Return the [x, y] coordinate for the center point of the cell that contains the specified text.  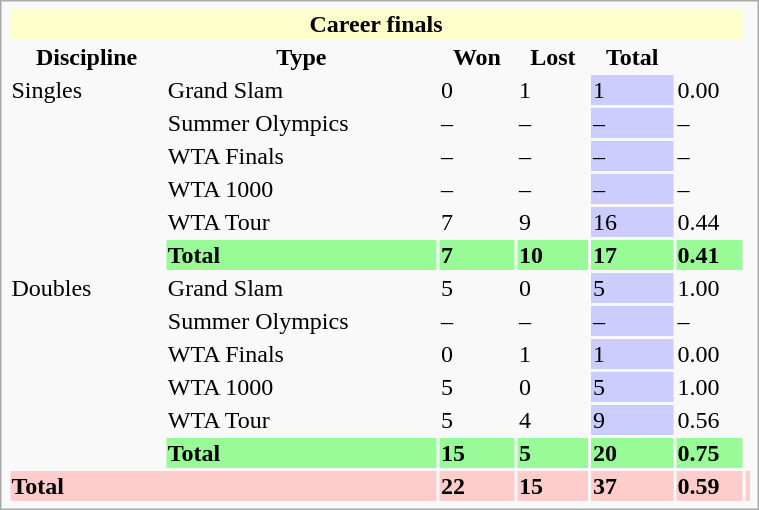
16 [632, 222]
Discipline [86, 57]
20 [632, 453]
Won [476, 57]
10 [552, 255]
0.44 [709, 222]
Singles [86, 172]
Doubles [86, 370]
0.75 [709, 453]
Lost [552, 57]
0.59 [709, 486]
0.56 [709, 420]
Career finals [376, 24]
4 [552, 420]
22 [476, 486]
Type [301, 57]
17 [632, 255]
37 [632, 486]
0.41 [709, 255]
